Locate the cell with the specified text and output its (X, Y) center coordinate. 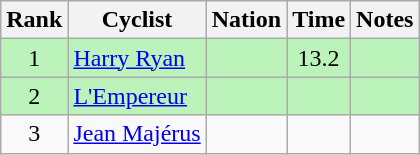
Time (319, 20)
Jean Majérus (137, 134)
L'Empereur (137, 96)
3 (34, 134)
13.2 (319, 58)
Cyclist (137, 20)
Rank (34, 20)
Harry Ryan (137, 58)
Notes (385, 20)
1 (34, 58)
2 (34, 96)
Nation (246, 20)
